Find where the given text appears and provide that cell's center as (X, Y) coordinate. 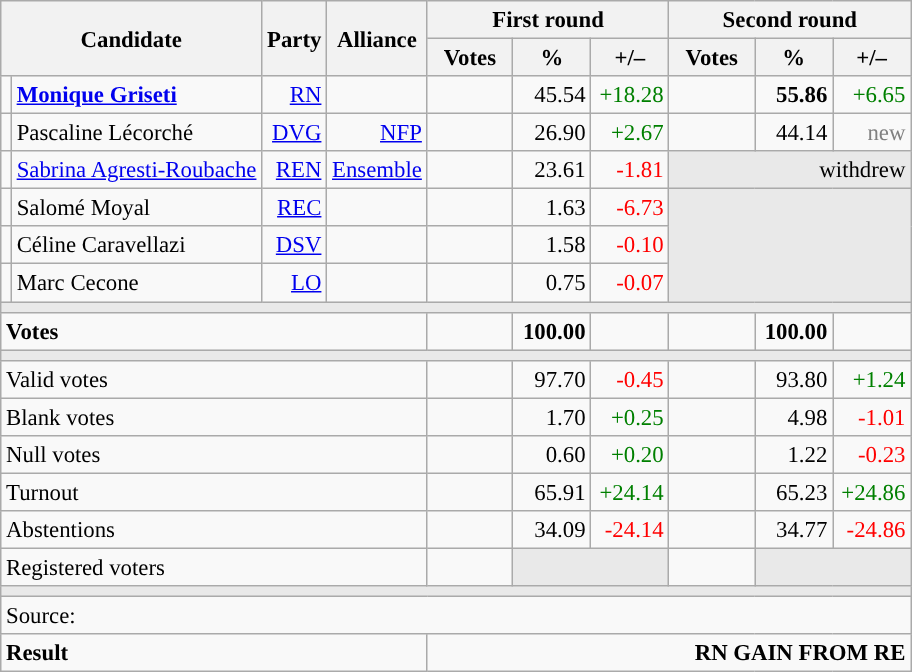
-1.81 (630, 170)
+18.28 (630, 95)
+2.67 (630, 133)
34.09 (552, 530)
withdrew (790, 170)
Pascaline Lécorché (136, 133)
65.23 (794, 492)
-0.10 (630, 245)
Null votes (214, 455)
+1.24 (872, 379)
Sabrina Agresti-Roubache (136, 170)
Party (294, 38)
23.61 (552, 170)
Alliance (377, 38)
Result (214, 653)
REC (294, 208)
44.14 (794, 133)
Ensemble (377, 170)
97.70 (552, 379)
RN (294, 95)
Candidate (132, 38)
Turnout (214, 492)
Salomé Moyal (136, 208)
DSV (294, 245)
Blank votes (214, 417)
55.86 (794, 95)
-0.23 (872, 455)
1.58 (552, 245)
-24.86 (872, 530)
+24.14 (630, 492)
Céline Caravellazi (136, 245)
LO (294, 283)
Registered voters (214, 567)
+24.86 (872, 492)
93.80 (794, 379)
Second round (790, 20)
Monique Griseti (136, 95)
NFP (377, 133)
Source: (456, 616)
+6.65 (872, 95)
+0.20 (630, 455)
First round (548, 20)
REN (294, 170)
new (872, 133)
-0.07 (630, 283)
-0.45 (630, 379)
RN GAIN FROM RE (669, 653)
4.98 (794, 417)
Valid votes (214, 379)
65.91 (552, 492)
-24.14 (630, 530)
0.60 (552, 455)
1.22 (794, 455)
34.77 (794, 530)
Abstentions (214, 530)
1.70 (552, 417)
+0.25 (630, 417)
26.90 (552, 133)
DVG (294, 133)
0.75 (552, 283)
1.63 (552, 208)
Marc Cecone (136, 283)
-1.01 (872, 417)
45.54 (552, 95)
-6.73 (630, 208)
